From the cell containing the given text, extract its center point as [X, Y] coordinate. 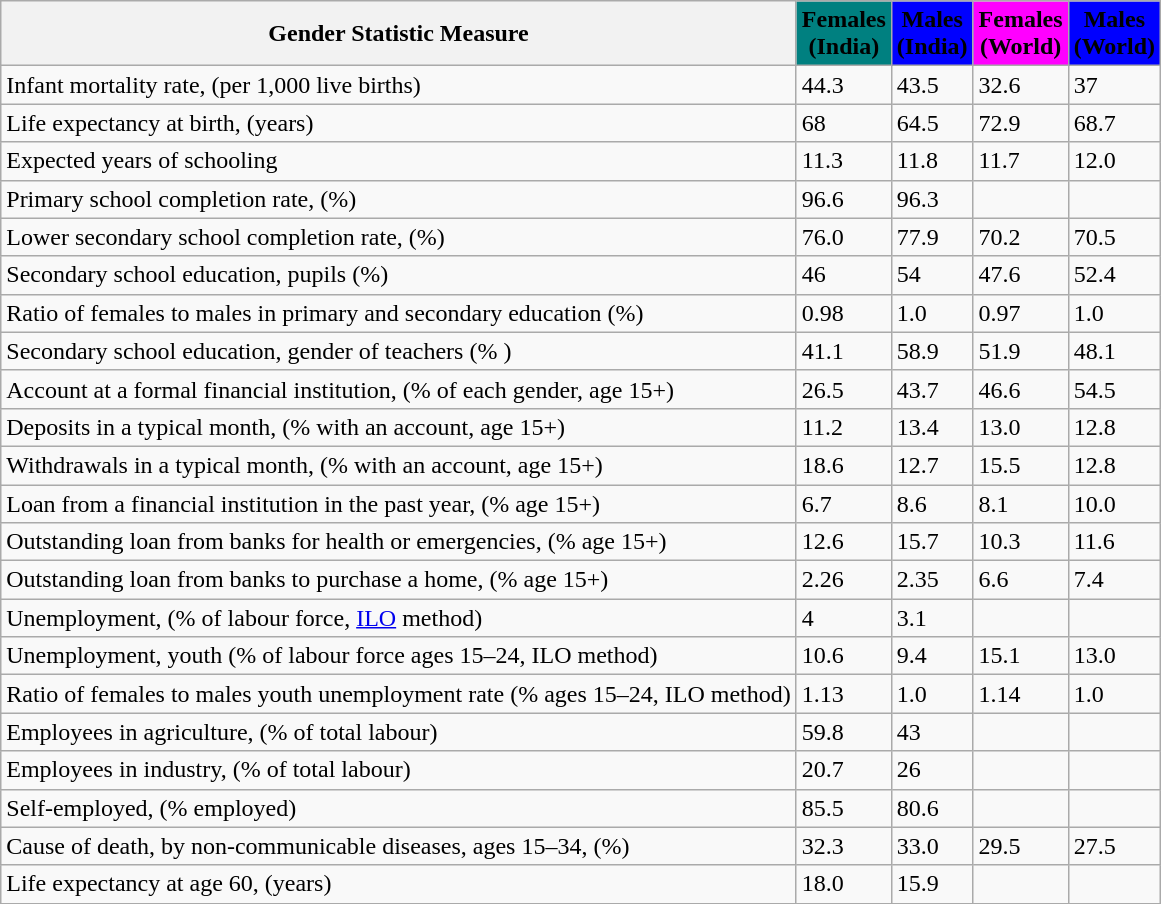
8.6 [932, 503]
2.26 [844, 580]
26.5 [844, 389]
80.6 [932, 808]
70.5 [1114, 237]
Secondary school education, pupils (%) [399, 275]
0.97 [1020, 313]
Lower secondary school completion rate, (%) [399, 237]
43.7 [932, 389]
64.5 [932, 123]
Infant mortality rate, (per 1,000 live births) [399, 85]
6.7 [844, 503]
Life expectancy at birth, (years) [399, 123]
12.7 [932, 465]
70.2 [1020, 237]
18.0 [844, 884]
Employees in agriculture, (% of total labour) [399, 732]
27.5 [1114, 846]
12.6 [844, 542]
48.1 [1114, 351]
11.3 [844, 161]
Females(World) [1020, 34]
9.4 [932, 656]
52.4 [1114, 275]
58.9 [932, 351]
13.4 [932, 427]
72.9 [1020, 123]
59.8 [844, 732]
3.1 [932, 618]
76.0 [844, 237]
15.7 [932, 542]
10.0 [1114, 503]
Deposits in a typical month, (% with an account, age 15+) [399, 427]
20.7 [844, 770]
Expected years of schooling [399, 161]
44.3 [844, 85]
8.1 [1020, 503]
68.7 [1114, 123]
46 [844, 275]
Employees in industry, (% of total labour) [399, 770]
Ratio of females to males in primary and secondary education (%) [399, 313]
Outstanding loan from banks for health or emergencies, (% age 15+) [399, 542]
37 [1114, 85]
77.9 [932, 237]
47.6 [1020, 275]
51.9 [1020, 351]
32.3 [844, 846]
Withdrawals in a typical month, (% with an account, age 15+) [399, 465]
11.8 [932, 161]
85.5 [844, 808]
68 [844, 123]
26 [932, 770]
15.9 [932, 884]
4 [844, 618]
Secondary school education, gender of teachers (% ) [399, 351]
29.5 [1020, 846]
18.6 [844, 465]
54.5 [1114, 389]
96.3 [932, 199]
6.6 [1020, 580]
43 [932, 732]
43.5 [932, 85]
10.6 [844, 656]
1.13 [844, 694]
Outstanding loan from banks to purchase a home, (% age 15+) [399, 580]
Males(World) [1114, 34]
0.98 [844, 313]
2.35 [932, 580]
Ratio of females to males youth unemployment rate (% ages 15–24, ILO method) [399, 694]
33.0 [932, 846]
11.7 [1020, 161]
32.6 [1020, 85]
Loan from a financial institution in the past year, (% age 15+) [399, 503]
12.0 [1114, 161]
41.1 [844, 351]
11.6 [1114, 542]
54 [932, 275]
11.2 [844, 427]
Self-employed, (% employed) [399, 808]
Males(India) [932, 34]
Females(India) [844, 34]
7.4 [1114, 580]
1.14 [1020, 694]
Cause of death, by non-communicable diseases, ages 15–34, (%) [399, 846]
Unemployment, youth (% of labour force ages 15–24, ILO method) [399, 656]
Life expectancy at age 60, (years) [399, 884]
Unemployment, (% of labour force, ILO method) [399, 618]
15.5 [1020, 465]
96.6 [844, 199]
Gender Statistic Measure [399, 34]
10.3 [1020, 542]
46.6 [1020, 389]
Primary school completion rate, (%) [399, 199]
Account at a formal financial institution, (% of each gender, age 15+) [399, 389]
15.1 [1020, 656]
